Determine the (X, Y) coordinate at the center of the cell enclosing the given text.  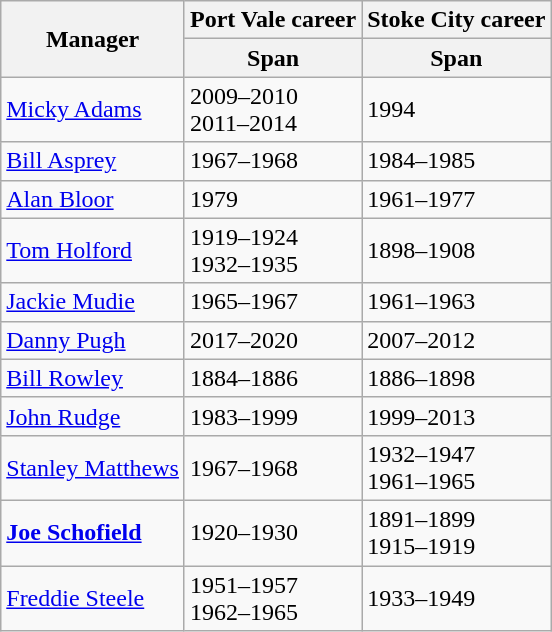
1891–18991915–1919 (456, 532)
Stanley Matthews (93, 468)
Freddie Steele (93, 598)
Stoke City career (456, 20)
John Rudge (93, 416)
1886–1898 (456, 378)
1961–1977 (456, 199)
Tom Holford (93, 250)
1898–1908 (456, 250)
1951–19571962–1965 (272, 598)
1979 (272, 199)
Bill Asprey (93, 161)
1994 (456, 110)
1919–19241932–1935 (272, 250)
1965–1967 (272, 302)
Danny Pugh (93, 340)
Joe Schofield (93, 532)
1932–19471961–1965 (456, 468)
1983–1999 (272, 416)
2009–20102011–2014 (272, 110)
1884–1886 (272, 378)
1920–1930 (272, 532)
Bill Rowley (93, 378)
2017–2020 (272, 340)
1999–2013 (456, 416)
Port Vale career (272, 20)
Jackie Mudie (93, 302)
Micky Adams (93, 110)
2007–2012 (456, 340)
Manager (93, 39)
1961–1963 (456, 302)
1984–1985 (456, 161)
Alan Bloor (93, 199)
1933–1949 (456, 598)
